Find where the given text appears and provide that cell's center as (X, Y) coordinate. 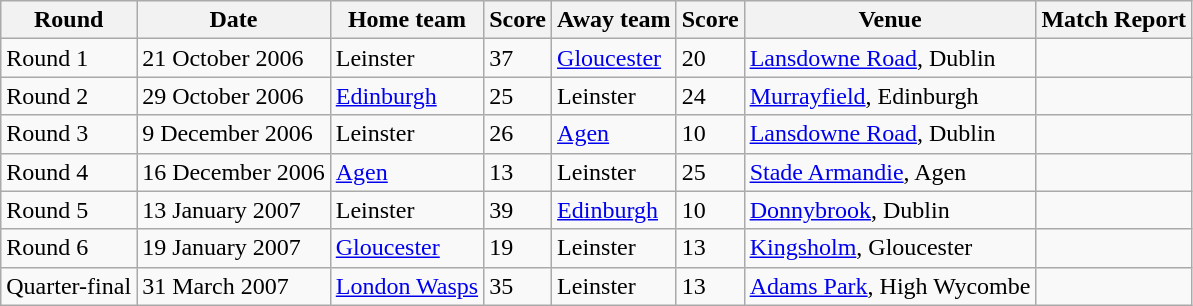
Round 6 (69, 248)
35 (518, 286)
Round (69, 20)
20 (710, 58)
39 (518, 210)
13 January 2007 (234, 210)
Round 1 (69, 58)
Away team (614, 20)
Murrayfield, Edinburgh (890, 96)
19 January 2007 (234, 248)
24 (710, 96)
London Wasps (406, 286)
29 October 2006 (234, 96)
Venue (890, 20)
Round 2 (69, 96)
Round 3 (69, 134)
16 December 2006 (234, 172)
Round 5 (69, 210)
Match Report (1114, 20)
Quarter-final (69, 286)
Adams Park, High Wycombe (890, 286)
31 March 2007 (234, 286)
Stade Armandie, Agen (890, 172)
21 October 2006 (234, 58)
9 December 2006 (234, 134)
Kingsholm, Gloucester (890, 248)
Round 4 (69, 172)
19 (518, 248)
37 (518, 58)
Date (234, 20)
Home team (406, 20)
26 (518, 134)
Donnybrook, Dublin (890, 210)
